Search for the cell housing the specified text and yield its [X, Y] center coordinate. 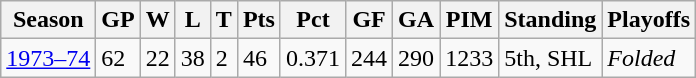
5th, SHL [550, 58]
62 [118, 58]
1973–74 [48, 58]
Standing [550, 20]
0.371 [312, 58]
38 [192, 58]
290 [416, 58]
GF [370, 20]
T [224, 20]
W [158, 20]
Pts [258, 20]
Playoffs [649, 20]
GP [118, 20]
244 [370, 58]
Pct [312, 20]
GA [416, 20]
46 [258, 58]
Folded [649, 58]
2 [224, 58]
22 [158, 58]
1233 [470, 58]
L [192, 20]
PIM [470, 20]
Season [48, 20]
